Pinpoint the cell where the given text exists, returning its (x, y) midpoint coordinate. 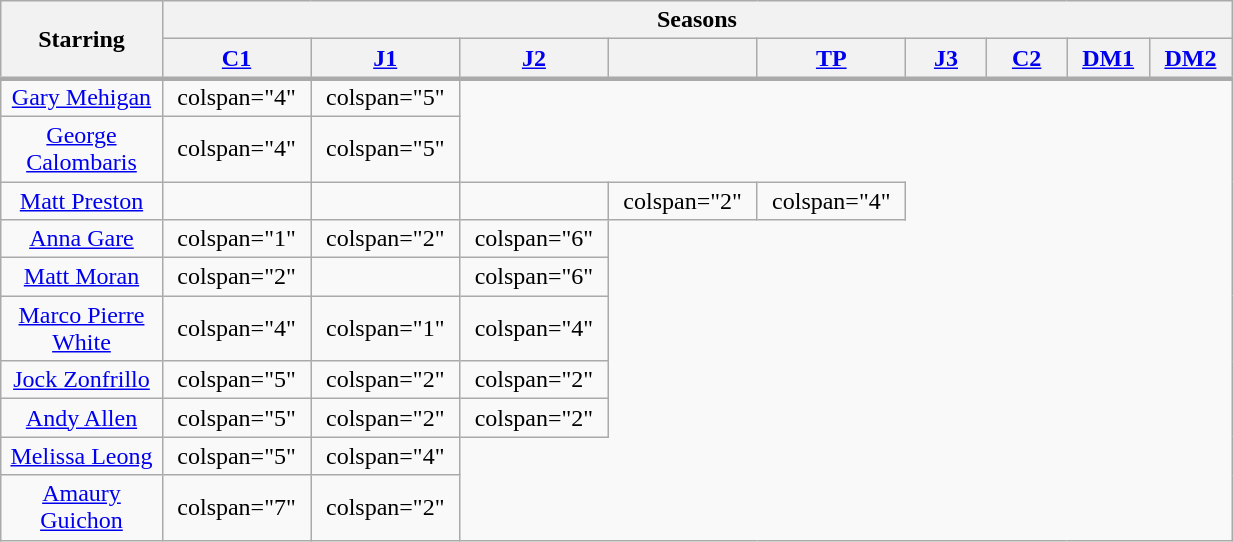
Anna Gare (82, 239)
Andy Allen (82, 418)
Melissa Leong (82, 456)
C1 (236, 59)
Matt Moran (82, 277)
Jock Zonfrillo (82, 380)
TP (832, 59)
colspan="7" (236, 508)
C2 (1026, 59)
Matt Preston (82, 201)
J2 (534, 59)
Gary Mehigan (82, 97)
Amaury Guichon (82, 508)
Starring (82, 40)
J1 (386, 59)
George Calombaris (82, 148)
Marco Pierre White (82, 328)
DM1 (1108, 59)
J3 (946, 59)
DM2 (1190, 59)
Seasons (696, 20)
